Detect which cell encompasses the target text, then output its [x, y] center coordinate. 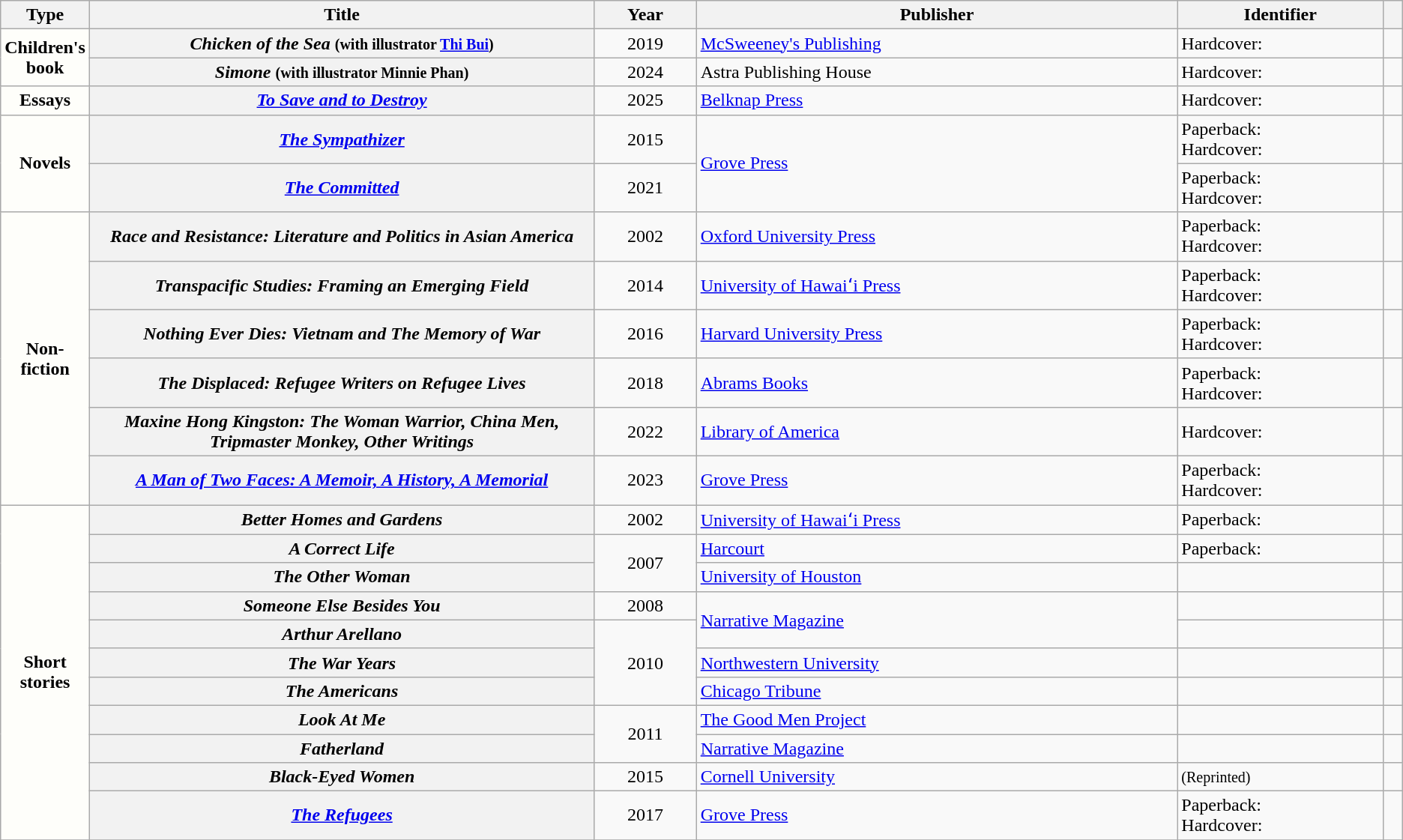
Non-fiction [45, 358]
2017 [645, 815]
The Good Men Project [937, 719]
(Reprinted) [1280, 777]
2010 [645, 662]
Shortstories [45, 673]
Belknap Press [937, 100]
Identifier [1280, 15]
The War Years [342, 662]
Oxford University Press [937, 237]
2025 [645, 100]
To Save and to Destroy [342, 100]
Look At Me [342, 719]
Chicago Tribune [937, 691]
2021 [645, 187]
The Committed [342, 187]
Someone Else Besides You [342, 605]
The Americans [342, 691]
Essays [45, 100]
The Other Woman [342, 577]
The Refugees [342, 815]
Better Homes and Gardens [342, 520]
Simone (with illustrator Minnie Phan) [342, 72]
2011 [645, 734]
A Correct Life [342, 549]
2016 [645, 334]
Maxine Hong Kingston: The Woman Warrior, China Men, Tripmaster Monkey, Other Writings [342, 432]
Cornell University [937, 777]
Novels [45, 163]
Arthur Arellano [342, 634]
2007 [645, 563]
2018 [645, 382]
Transpacific Studies: Framing an Emerging Field [342, 285]
McSweeney's Publishing [937, 43]
Publisher [937, 15]
Children'sbook [45, 58]
Harcourt [937, 549]
Library of America [937, 432]
Abrams Books [937, 382]
University of Houston [937, 577]
Nothing Ever Dies: Vietnam and The Memory of War [342, 334]
Type [45, 15]
2008 [645, 605]
Year [645, 15]
The Sympathizer [342, 139]
Astra Publishing House [937, 72]
2024 [645, 72]
Chicken of the Sea (with illustrator Thi Bui) [342, 43]
Harvard University Press [937, 334]
Race and Resistance: Literature and Politics in Asian America [342, 237]
2019 [645, 43]
2023 [645, 480]
A Man of Two Faces: A Memoir, A History, A Memorial [342, 480]
2022 [645, 432]
2014 [645, 285]
Northwestern University [937, 662]
Black-Eyed Women [342, 777]
The Displaced: Refugee Writers on Refugee Lives [342, 382]
Fatherland [342, 749]
Title [342, 15]
